Capture the cell that displays the provided text and extract its (X, Y) central coordinate. 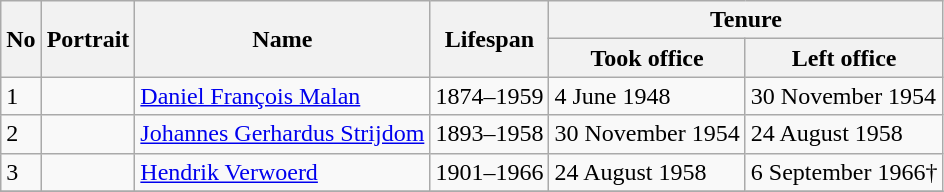
No (21, 39)
1 (21, 96)
Name (282, 39)
Left office (844, 58)
Johannes Gerhardus Strijdom (282, 134)
3 (21, 172)
2 (21, 134)
Daniel François Malan (282, 96)
1893–1958 (490, 134)
Took office (647, 58)
4 June 1948 (647, 96)
1874–1959 (490, 96)
Hendrik Verwoerd (282, 172)
Portrait (88, 39)
Lifespan (490, 39)
1901–1966 (490, 172)
6 September 1966† (844, 172)
Tenure (746, 20)
